Find where the given text appears and provide that cell's center as [x, y] coordinate. 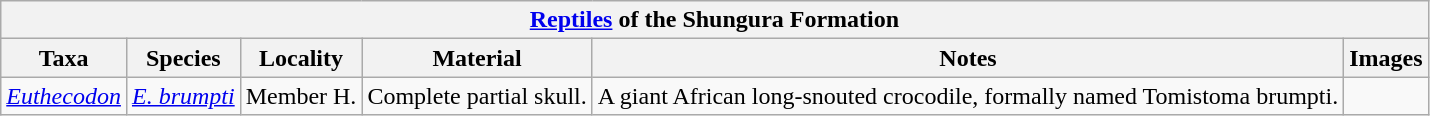
Complete partial skull. [477, 96]
Locality [301, 58]
Notes [968, 58]
Member H. [301, 96]
Species [183, 58]
E. brumpti [183, 96]
Material [477, 58]
Euthecodon [64, 96]
Taxa [64, 58]
A giant African long-snouted crocodile, formally named Tomistoma brumpti. [968, 96]
Reptiles of the Shungura Formation [714, 20]
Images [1386, 58]
